Locate the cell with the specified text and output its [X, Y] center coordinate. 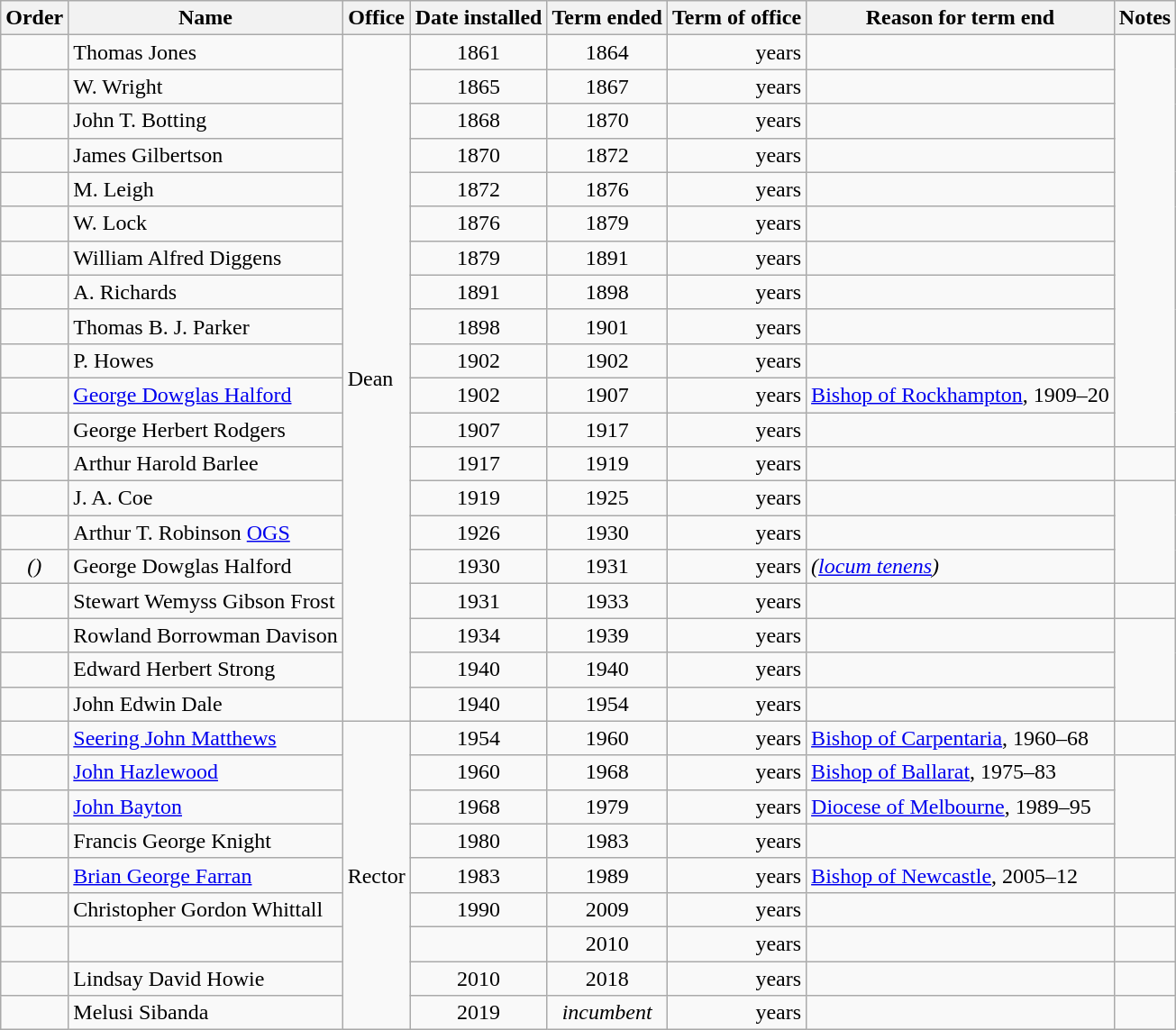
Notes [1144, 18]
Bishop of Carpentaria, 1960–68 [961, 738]
Diocese of Melbourne, 1989–95 [961, 807]
incumbent [607, 1013]
1868 [479, 121]
Rowland Borrowman Davison [205, 635]
(locum tenens) [961, 567]
John T. Botting [205, 121]
William Alfred Diggens [205, 258]
Thomas B. J. Parker [205, 326]
W. Wright [205, 87]
Christopher Gordon Whittall [205, 909]
Melusi Sibanda [205, 1013]
Office [377, 18]
Arthur Harold Barlee [205, 464]
Bishop of Newcastle, 2005–12 [961, 875]
M. Leigh [205, 189]
Rector [377, 876]
1980 [479, 841]
1933 [607, 601]
1861 [479, 52]
Date installed [479, 18]
2018 [607, 978]
Name [205, 18]
1864 [607, 52]
Lindsay David Howie [205, 978]
1926 [479, 533]
Thomas Jones [205, 52]
Brian George Farran [205, 875]
John Bayton [205, 807]
Term ended [607, 18]
() [34, 567]
John Edwin Dale [205, 704]
1990 [479, 909]
2009 [607, 909]
Bishop of Ballarat, 1975–83 [961, 772]
1901 [607, 326]
1865 [479, 87]
Order [34, 18]
J. A. Coe [205, 498]
Dean [377, 378]
P. Howes [205, 360]
1934 [479, 635]
Bishop of Rockhampton, 1909–20 [961, 395]
1925 [607, 498]
Arthur T. Robinson OGS [205, 533]
Seering John Matthews [205, 738]
Reason for term end [961, 18]
W. Lock [205, 223]
A. Richards [205, 292]
John Hazlewood [205, 772]
2019 [479, 1013]
1939 [607, 635]
1989 [607, 875]
1979 [607, 807]
1867 [607, 87]
Francis George Knight [205, 841]
Stewart Wemyss Gibson Frost [205, 601]
George Herbert Rodgers [205, 430]
Edward Herbert Strong [205, 670]
James Gilbertson [205, 155]
Term of office [736, 18]
